From the cell containing the given text, extract its center point as [X, Y] coordinate. 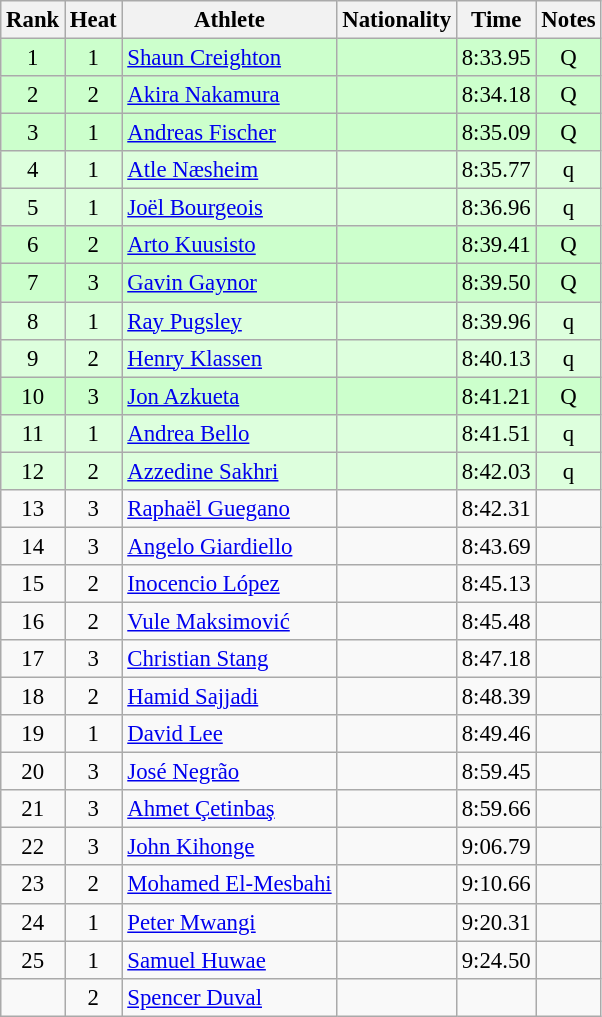
8:34.18 [496, 95]
Rank [33, 20]
Vule Maksimović [230, 621]
5 [33, 208]
8:39.50 [496, 283]
Gavin Gaynor [230, 283]
Samuel Huwae [230, 960]
8:48.39 [496, 697]
19 [33, 734]
15 [33, 584]
Andreas Fischer [230, 133]
6 [33, 245]
9:24.50 [496, 960]
John Kihonge [230, 847]
Inocencio López [230, 584]
Azzedine Sakhri [230, 471]
22 [33, 847]
Arto Kuusisto [230, 245]
4 [33, 170]
8:36.96 [496, 208]
8:49.46 [496, 734]
Ahmet Çetinbaş [230, 809]
8:45.48 [496, 621]
Notes [568, 20]
Andrea Bello [230, 433]
12 [33, 471]
Jon Azkueta [230, 396]
10 [33, 396]
Spencer Duval [230, 997]
Mohamed El-Mesbahi [230, 885]
Nationality [396, 20]
8:33.95 [496, 58]
8:39.96 [496, 321]
8:35.77 [496, 170]
23 [33, 885]
Ray Pugsley [230, 321]
7 [33, 283]
Time [496, 20]
8:42.31 [496, 509]
8:35.09 [496, 133]
Christian Stang [230, 659]
Hamid Sajjadi [230, 697]
Akira Nakamura [230, 95]
8:41.21 [496, 396]
11 [33, 433]
Athlete [230, 20]
25 [33, 960]
8:47.18 [496, 659]
Raphaël Guegano [230, 509]
8:43.69 [496, 546]
8:41.51 [496, 433]
16 [33, 621]
8:42.03 [496, 471]
David Lee [230, 734]
8:59.45 [496, 772]
Joël Bourgeois [230, 208]
8 [33, 321]
José Negrão [230, 772]
20 [33, 772]
14 [33, 546]
9:10.66 [496, 885]
21 [33, 809]
8:45.13 [496, 584]
Henry Klassen [230, 358]
8:59.66 [496, 809]
18 [33, 697]
Shaun Creighton [230, 58]
24 [33, 922]
17 [33, 659]
Heat [94, 20]
8:39.41 [496, 245]
8:40.13 [496, 358]
Angelo Giardiello [230, 546]
9:06.79 [496, 847]
13 [33, 509]
9:20.31 [496, 922]
9 [33, 358]
Atle Næsheim [230, 170]
Peter Mwangi [230, 922]
